Search for the cell housing the specified text and yield its [x, y] center coordinate. 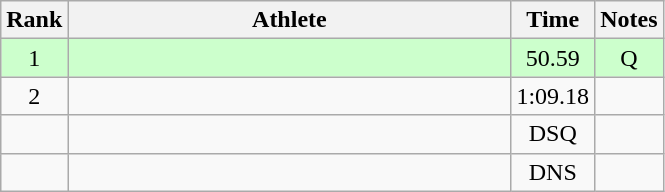
Athlete [290, 20]
1:09.18 [553, 96]
Time [553, 20]
DNS [553, 172]
50.59 [553, 58]
2 [34, 96]
DSQ [553, 134]
Notes [629, 20]
Rank [34, 20]
Q [629, 58]
1 [34, 58]
